Determine the [x, y] coordinate at the center of the cell enclosing the given text.  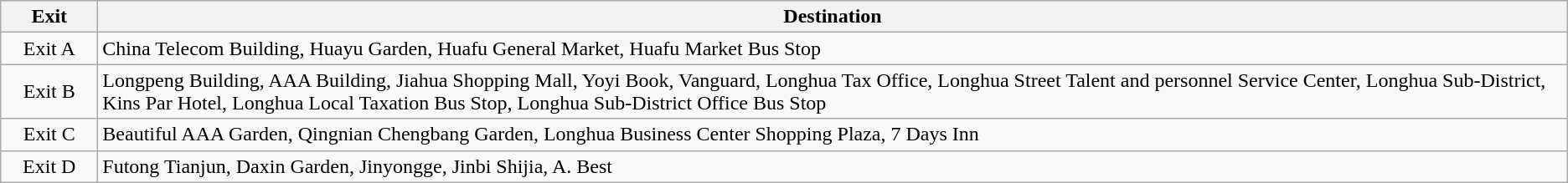
Exit [49, 17]
Exit A [49, 48]
Exit D [49, 166]
Exit C [49, 135]
Destination [833, 17]
Beautiful AAA Garden, Qingnian Chengbang Garden, Longhua Business Center Shopping Plaza, 7 Days Inn [833, 135]
Exit B [49, 92]
China Telecom Building, Huayu Garden, Huafu General Market, Huafu Market Bus Stop [833, 48]
Futong Tianjun, Daxin Garden, Jinyongge, Jinbi Shijia, A. Best [833, 166]
